Output the [x, y] coordinate of the center of the cell containing the given text.  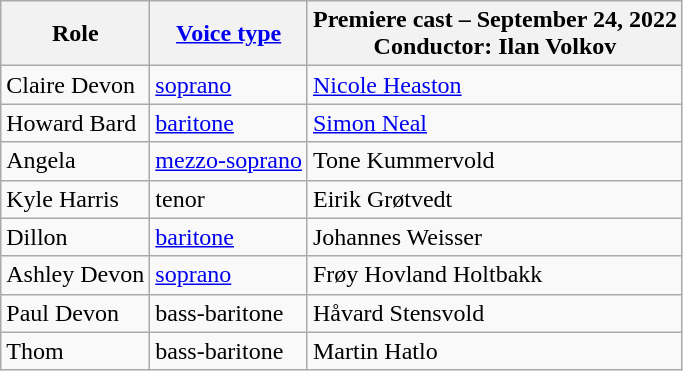
tenor [229, 199]
Role [76, 34]
Howard Bard [76, 123]
Kyle Harris [76, 199]
Thom [76, 351]
Eirik Grøtvedt [494, 199]
Voice type [229, 34]
Frøy Hovland Holtbakk [494, 275]
Angela [76, 161]
Premiere cast – September 24, 2022Conductor: Ilan Volkov [494, 34]
Dillon [76, 237]
Tone Kummervold [494, 161]
Paul Devon [76, 313]
Simon Neal [494, 123]
Håvard Stensvold [494, 313]
Claire Devon [76, 85]
Johannes Weisser [494, 237]
Nicole Heaston [494, 85]
Ashley Devon [76, 275]
Martin Hatlo [494, 351]
mezzo-soprano [229, 161]
